For the text-containing cell, return its midpoint in [x, y] coordinate format. 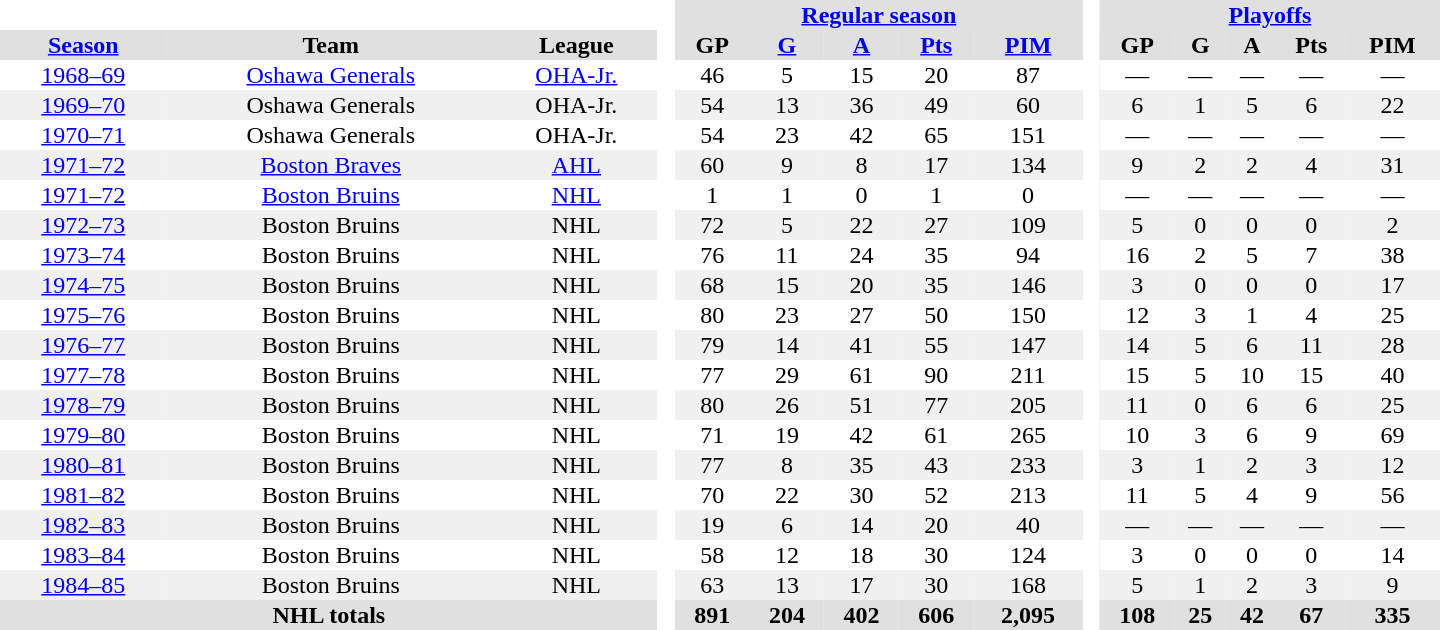
606 [936, 615]
16 [1138, 255]
109 [1028, 225]
58 [712, 555]
31 [1392, 165]
49 [936, 105]
26 [788, 405]
151 [1028, 135]
402 [862, 615]
1979–80 [84, 435]
233 [1028, 465]
146 [1028, 285]
335 [1392, 615]
1976–77 [84, 345]
1972–73 [84, 225]
1977–78 [84, 375]
70 [712, 495]
168 [1028, 585]
52 [936, 495]
265 [1028, 435]
69 [1392, 435]
94 [1028, 255]
63 [712, 585]
1980–81 [84, 465]
1974–75 [84, 285]
108 [1138, 615]
Regular season [879, 15]
28 [1392, 345]
1970–71 [84, 135]
Season [84, 45]
79 [712, 345]
1973–74 [84, 255]
Boston Braves [331, 165]
150 [1028, 315]
90 [936, 375]
124 [1028, 555]
43 [936, 465]
72 [712, 225]
29 [788, 375]
1975–76 [84, 315]
205 [1028, 405]
41 [862, 345]
Team [331, 45]
1981–82 [84, 495]
36 [862, 105]
38 [1392, 255]
1968–69 [84, 75]
211 [1028, 375]
2,095 [1028, 615]
76 [712, 255]
Playoffs [1270, 15]
AHL [576, 165]
65 [936, 135]
1984–85 [84, 585]
56 [1392, 495]
134 [1028, 165]
87 [1028, 75]
24 [862, 255]
50 [936, 315]
7 [1312, 255]
67 [1312, 615]
46 [712, 75]
51 [862, 405]
18 [862, 555]
213 [1028, 495]
1969–70 [84, 105]
League [576, 45]
891 [712, 615]
68 [712, 285]
1978–79 [84, 405]
55 [936, 345]
1983–84 [84, 555]
147 [1028, 345]
204 [788, 615]
71 [712, 435]
1982–83 [84, 525]
NHL totals [329, 615]
